Provide the [x, y] coordinate of the cell's center where the given text is located.  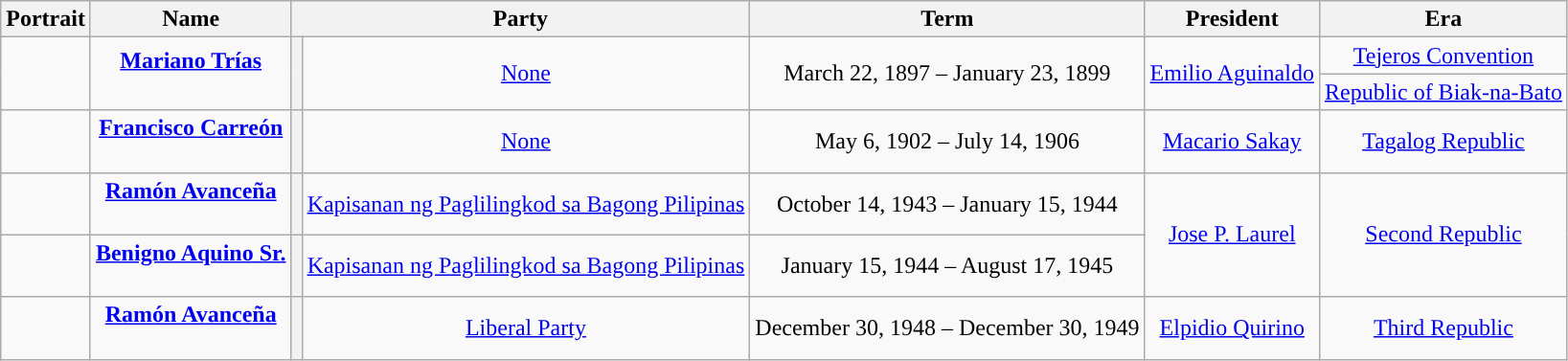
President [1232, 19]
Third Republic [1443, 327]
Macario Sakay [1232, 142]
October 14, 1943 – January 15, 1944 [947, 203]
Era [1443, 19]
December 30, 1948 – December 30, 1949 [947, 327]
Portrait [46, 19]
Tagalog Republic [1443, 142]
Name [191, 19]
January 15, 1944 – August 17, 1945 [947, 266]
Benigno Aquino Sr. [191, 266]
Emilio Aguinaldo [1232, 74]
Party [521, 19]
Liberal Party [526, 327]
Mariano Trías [191, 74]
Second Republic [1443, 235]
March 22, 1897 – January 23, 1899 [947, 74]
Republic of Biak-na-Bato [1443, 92]
Tejeros Convention [1443, 56]
Francisco Carreón [191, 142]
Elpidio Quirino [1232, 327]
Jose P. Laurel [1232, 235]
Term [947, 19]
May 6, 1902 – July 14, 1906 [947, 142]
